Search for the cell housing the specified text and yield its (x, y) center coordinate. 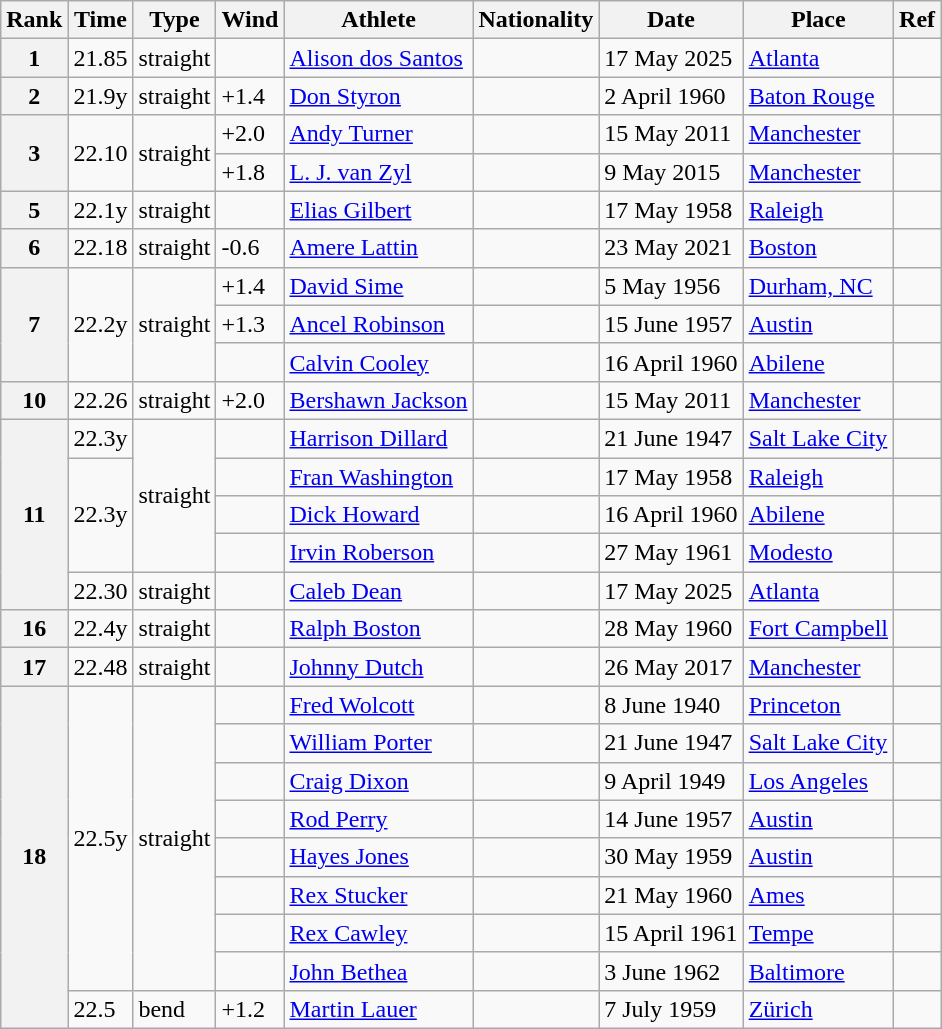
18 (34, 858)
2 (34, 96)
8 June 1940 (671, 705)
26 May 2017 (671, 667)
Athlete (378, 20)
22.10 (100, 153)
Ames (818, 895)
Rod Perry (378, 819)
16 (34, 629)
15 April 1961 (671, 933)
22.48 (100, 667)
Type (174, 20)
Ralph Boston (378, 629)
John Bethea (378, 971)
Fort Campbell (818, 629)
Harrison Dillard (378, 438)
27 May 1961 (671, 553)
Caleb Dean (378, 591)
22.5 (100, 1009)
7 (34, 324)
+1.8 (250, 172)
David Sime (378, 286)
Place (818, 20)
Zürich (818, 1009)
10 (34, 400)
-0.6 (250, 248)
7 July 1959 (671, 1009)
Time (100, 20)
Don Styron (378, 96)
Craig Dixon (378, 781)
30 May 1959 (671, 857)
Elias Gilbert (378, 210)
William Porter (378, 743)
Hayes Jones (378, 857)
Amere Lattin (378, 248)
22.18 (100, 248)
Calvin Cooley (378, 362)
Boston (818, 248)
+1.3 (250, 324)
9 April 1949 (671, 781)
+1.2 (250, 1009)
Princeton (818, 705)
Irvin Roberson (378, 553)
2 April 1960 (671, 96)
9 May 2015 (671, 172)
1 (34, 58)
Johnny Dutch (378, 667)
6 (34, 248)
21 May 1960 (671, 895)
22.30 (100, 591)
Dick Howard (378, 515)
Rex Stucker (378, 895)
Rex Cawley (378, 933)
22.2y (100, 324)
3 June 1962 (671, 971)
Durham, NC (818, 286)
Wind (250, 20)
Rank (34, 20)
L. J. van Zyl (378, 172)
15 June 1957 (671, 324)
3 (34, 153)
5 May 1956 (671, 286)
Baton Rouge (818, 96)
Andy Turner (378, 134)
22.26 (100, 400)
22.4y (100, 629)
Alison dos Santos (378, 58)
17 (34, 667)
Los Angeles (818, 781)
22.1y (100, 210)
22.5y (100, 838)
Baltimore (818, 971)
Tempe (818, 933)
bend (174, 1009)
Ref (918, 20)
11 (34, 514)
Fred Wolcott (378, 705)
28 May 1960 (671, 629)
21.85 (100, 58)
Bershawn Jackson (378, 400)
14 June 1957 (671, 819)
Martin Lauer (378, 1009)
23 May 2021 (671, 248)
Ancel Robinson (378, 324)
Nationality (536, 20)
Date (671, 20)
5 (34, 210)
Fran Washington (378, 477)
Modesto (818, 553)
21.9y (100, 96)
